Pinpoint the cell where the given text exists, returning its (X, Y) midpoint coordinate. 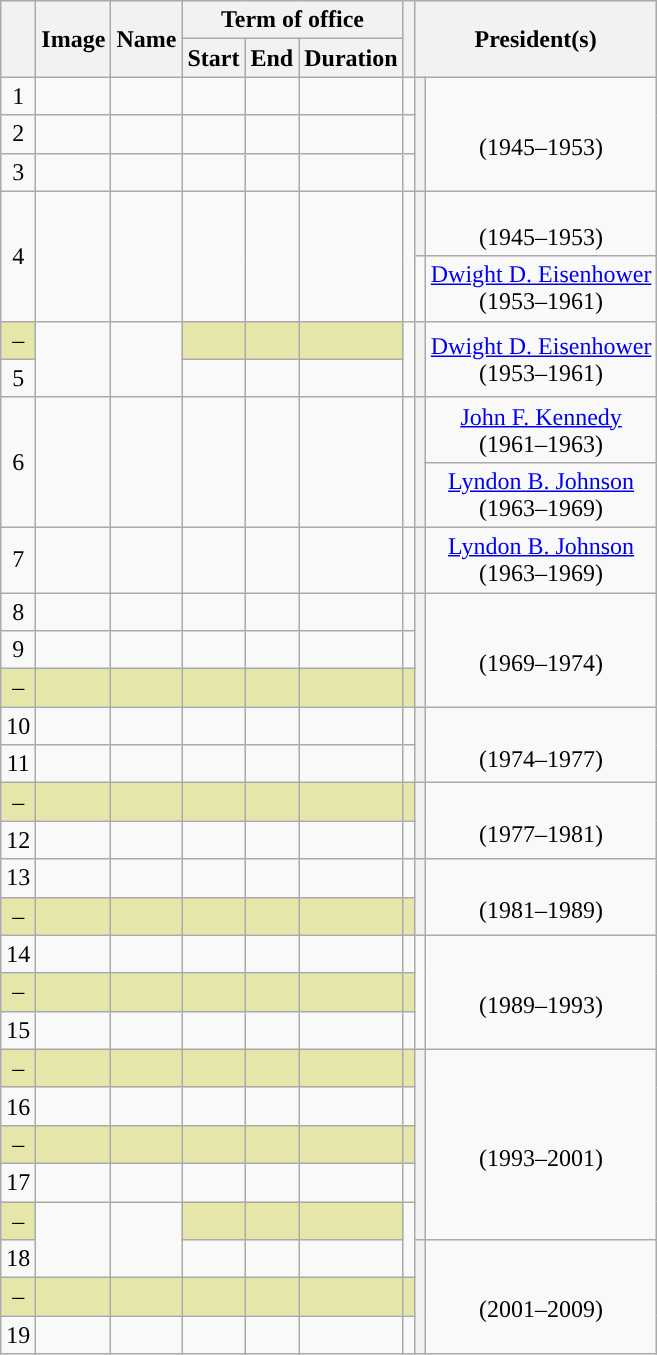
End (272, 58)
10 (18, 726)
Term of office (292, 20)
(2001–2009) (541, 1297)
7 (18, 560)
John F. Kennedy(1961–1963) (541, 430)
19 (18, 1335)
17 (18, 1182)
(1989–1993) (541, 992)
15 (18, 1030)
Image (74, 39)
1 (18, 96)
6 (18, 462)
2 (18, 134)
5 (18, 378)
(1977–1981) (541, 821)
(1969–1974) (541, 649)
13 (18, 878)
(1993–2001) (541, 1144)
8 (18, 611)
18 (18, 1259)
Start (214, 58)
Duration (351, 58)
4 (18, 256)
11 (18, 764)
President(s) (536, 39)
12 (18, 840)
(1974–1977) (541, 745)
(1981–1989) (541, 897)
16 (18, 1106)
9 (18, 650)
3 (18, 172)
14 (18, 954)
Name (146, 39)
